Capture the cell that displays the provided text and extract its (x, y) central coordinate. 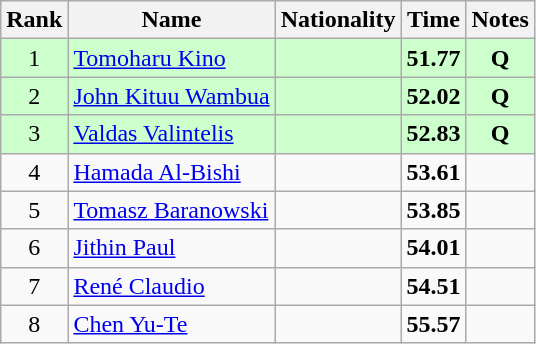
Chen Yu-Te (172, 324)
Name (172, 20)
3 (34, 134)
Rank (34, 20)
Jithin Paul (172, 248)
2 (34, 96)
5 (34, 210)
Valdas Valintelis (172, 134)
8 (34, 324)
52.83 (434, 134)
53.85 (434, 210)
7 (34, 286)
Time (434, 20)
Notes (500, 20)
Nationality (338, 20)
53.61 (434, 172)
4 (34, 172)
55.57 (434, 324)
51.77 (434, 58)
6 (34, 248)
René Claudio (172, 286)
1 (34, 58)
54.51 (434, 286)
54.01 (434, 248)
Tomoharu Kino (172, 58)
John Kituu Wambua (172, 96)
Hamada Al-Bishi (172, 172)
Tomasz Baranowski (172, 210)
52.02 (434, 96)
